Determine the [x, y] coordinate at the center of the cell enclosing the given text.  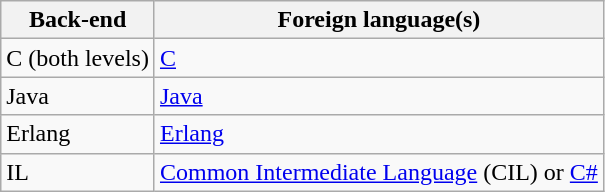
IL [78, 172]
C (both levels) [78, 58]
Foreign language(s) [378, 20]
Back-end [78, 20]
Common Intermediate Language (CIL) or C# [378, 172]
C [378, 58]
